Scan for the cell matching the given text and deliver its (X, Y) coordinate at center. 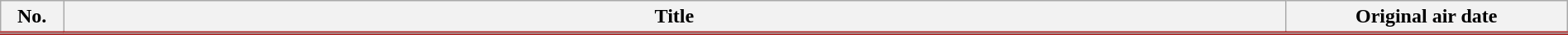
Title (675, 17)
Original air date (1426, 17)
No. (32, 17)
